From the cell containing the given text, extract its center point as [x, y] coordinate. 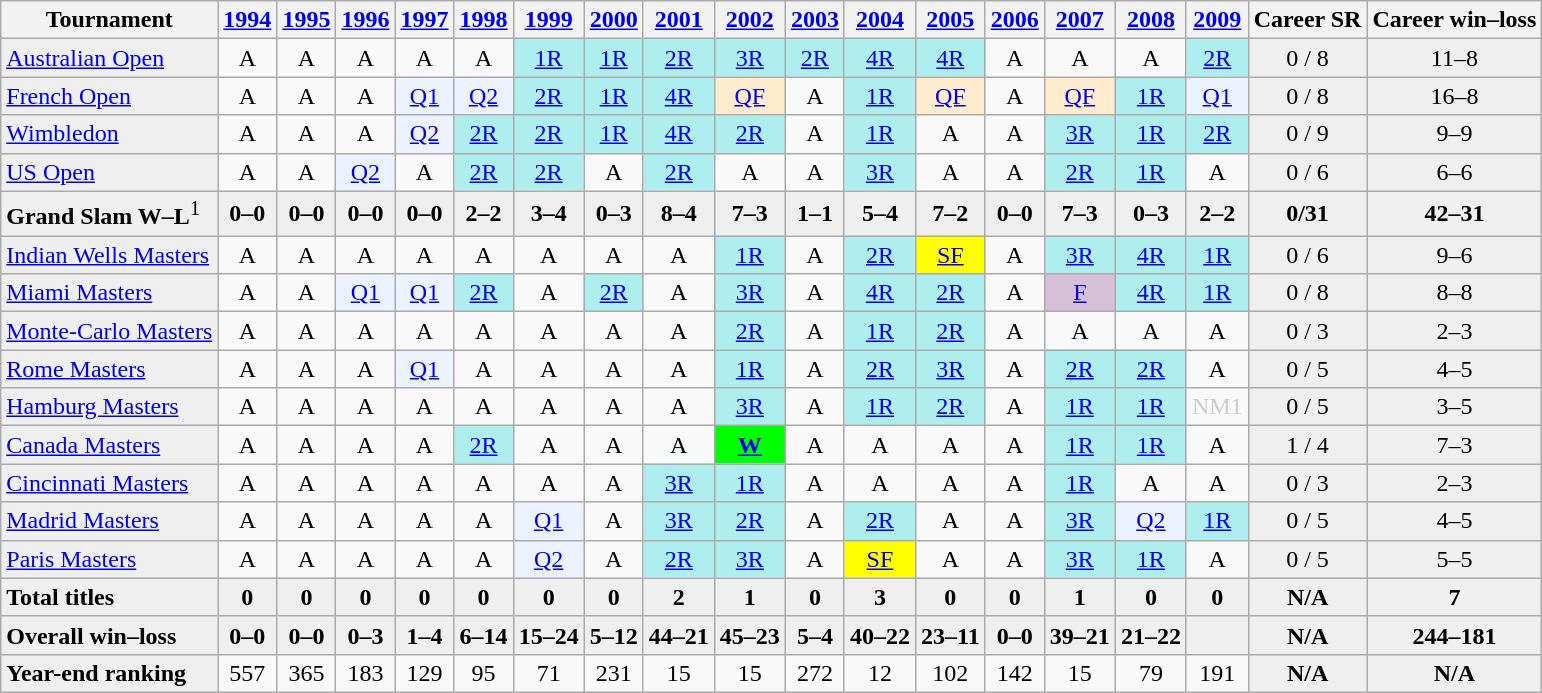
W [750, 445]
2006 [1014, 20]
2002 [750, 20]
1994 [248, 20]
8–8 [1454, 293]
Grand Slam W–L1 [110, 214]
2007 [1080, 20]
3 [880, 597]
5–5 [1454, 559]
F [1080, 293]
129 [424, 673]
Total titles [110, 597]
2000 [614, 20]
9–9 [1454, 134]
95 [484, 673]
6–6 [1454, 172]
21–22 [1150, 635]
5–12 [614, 635]
44–21 [678, 635]
Rome Masters [110, 369]
142 [1014, 673]
Canada Masters [110, 445]
Paris Masters [110, 559]
Madrid Masters [110, 521]
2001 [678, 20]
3–5 [1454, 407]
45–23 [750, 635]
Monte-Carlo Masters [110, 331]
2009 [1217, 20]
23–11 [950, 635]
11–8 [1454, 58]
0/31 [1308, 214]
Tournament [110, 20]
French Open [110, 96]
231 [614, 673]
1–4 [424, 635]
2 [678, 597]
0 / 9 [1308, 134]
40–22 [880, 635]
1999 [548, 20]
15–24 [548, 635]
1996 [366, 20]
Year-end ranking [110, 673]
9–6 [1454, 255]
6–14 [484, 635]
Indian Wells Masters [110, 255]
272 [814, 673]
1995 [306, 20]
Career win–loss [1454, 20]
79 [1150, 673]
NM1 [1217, 407]
Career SR [1308, 20]
7 [1454, 597]
Cincinnati Masters [110, 483]
244–181 [1454, 635]
7–2 [950, 214]
3–4 [548, 214]
2004 [880, 20]
Australian Open [110, 58]
2005 [950, 20]
US Open [110, 172]
71 [548, 673]
557 [248, 673]
12 [880, 673]
2003 [814, 20]
183 [366, 673]
2008 [1150, 20]
1 / 4 [1308, 445]
102 [950, 673]
365 [306, 673]
16–8 [1454, 96]
42–31 [1454, 214]
Hamburg Masters [110, 407]
1–1 [814, 214]
1998 [484, 20]
Overall win–loss [110, 635]
191 [1217, 673]
Wimbledon [110, 134]
1997 [424, 20]
Miami Masters [110, 293]
39–21 [1080, 635]
8–4 [678, 214]
